Locate the cell with the specified text and output its [X, Y] center coordinate. 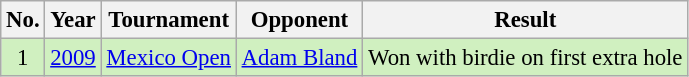
Mexico Open [168, 58]
Result [526, 20]
2009 [73, 58]
1 [23, 58]
Opponent [299, 20]
Year [73, 20]
No. [23, 20]
Won with birdie on first extra hole [526, 58]
Adam Bland [299, 58]
Tournament [168, 20]
